Identify which cell holds the provided text, then report its [X, Y] central coordinate. 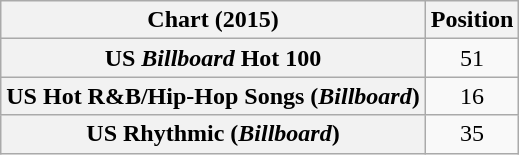
Chart (2015) [213, 20]
US Billboard Hot 100 [213, 58]
51 [472, 58]
US Rhythmic (Billboard) [213, 134]
35 [472, 134]
16 [472, 96]
Position [472, 20]
US Hot R&B/Hip-Hop Songs (Billboard) [213, 96]
